Scan for the cell matching the given text and deliver its (x, y) coordinate at center. 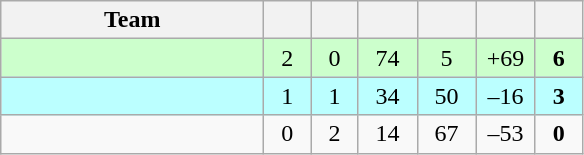
–53 (506, 134)
67 (446, 134)
6 (558, 58)
74 (388, 58)
34 (388, 96)
Team (132, 20)
–16 (506, 96)
14 (388, 134)
5 (446, 58)
3 (558, 96)
+69 (506, 58)
50 (446, 96)
